Determine the (X, Y) coordinate at the center of the cell enclosing the given text.  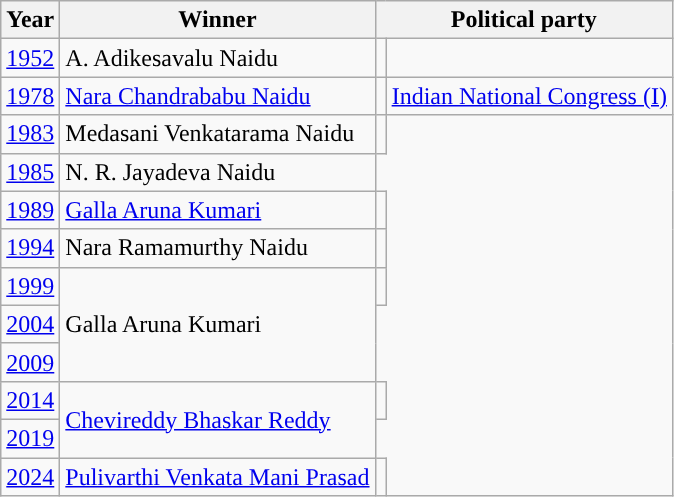
1978 (30, 96)
Nara Chandrababu Naidu (218, 96)
2004 (30, 324)
Medasani Venkatarama Naidu (218, 134)
2009 (30, 362)
1952 (30, 58)
Chevireddy Bhaskar Reddy (218, 419)
Winner (218, 20)
1983 (30, 134)
Pulivarthi Venkata Mani Prasad (218, 477)
Political party (524, 20)
Nara Ramamurthy Naidu (218, 248)
1994 (30, 248)
1985 (30, 172)
2024 (30, 477)
Year (30, 20)
Indian National Congress (I) (529, 96)
N. R. Jayadeva Naidu (218, 172)
A. Adikesavalu Naidu (218, 58)
1989 (30, 210)
2019 (30, 438)
2014 (30, 400)
1999 (30, 286)
